Identify which cell holds the provided text, then report its [x, y] central coordinate. 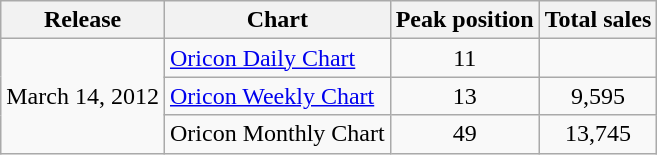
March 14, 2012 [83, 96]
9,595 [598, 96]
13 [464, 96]
13,745 [598, 134]
49 [464, 134]
Oricon Weekly Chart [277, 96]
Oricon Monthly Chart [277, 134]
Oricon Daily Chart [277, 58]
Peak position [464, 20]
Release [83, 20]
Chart [277, 20]
11 [464, 58]
Total sales [598, 20]
